From the cell containing the given text, extract its center point as [X, Y] coordinate. 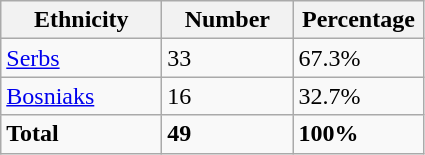
100% [358, 134]
32.7% [358, 96]
Serbs [82, 58]
Ethnicity [82, 20]
Bosniaks [82, 96]
Total [82, 134]
67.3% [358, 58]
49 [228, 134]
Percentage [358, 20]
33 [228, 58]
Number [228, 20]
16 [228, 96]
